Locate the cell with the specified text and output its [X, Y] center coordinate. 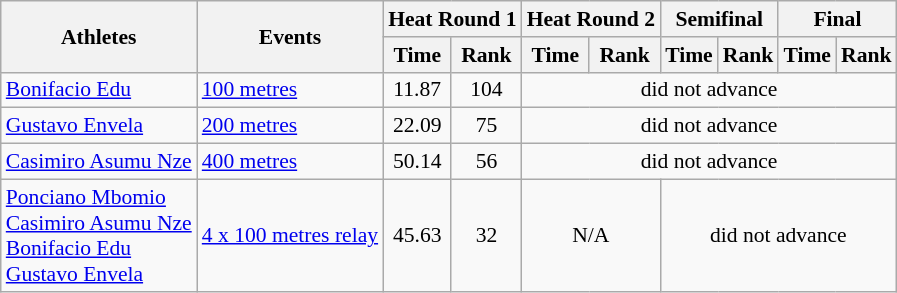
Casimiro Asumu Nze [99, 162]
200 metres [290, 126]
Ponciano MbomioCasimiro Asumu NzeBonifacio EduGustavo Envela [99, 235]
Events [290, 36]
N/A [591, 235]
Heat Round 2 [591, 19]
Semifinal [719, 19]
Final [837, 19]
56 [486, 162]
100 metres [290, 90]
32 [486, 235]
Gustavo Envela [99, 126]
Bonifacio Edu [99, 90]
11.87 [417, 90]
4 x 100 metres relay [290, 235]
Athletes [99, 36]
45.63 [417, 235]
22.09 [417, 126]
50.14 [417, 162]
400 metres [290, 162]
Heat Round 1 [452, 19]
104 [486, 90]
75 [486, 126]
